Determine the (X, Y) coordinate at the center of the cell enclosing the given text.  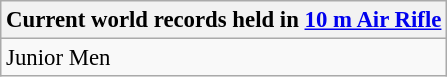
Junior Men (224, 58)
Current world records held in 10 m Air Rifle (224, 20)
